Return (x, y) of the center of cell containing provided text 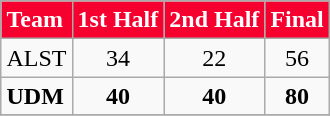
56 (297, 58)
34 (118, 58)
Final (297, 20)
80 (297, 96)
22 (214, 58)
1st Half (118, 20)
UDM (36, 96)
ALST (36, 58)
Team (36, 20)
2nd Half (214, 20)
